For the text-containing cell, return its midpoint in [X, Y] coordinate format. 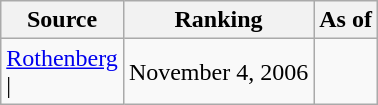
Ranking [218, 20]
As of [346, 20]
November 4, 2006 [218, 72]
Source [62, 20]
Rothenberg| [62, 72]
